Capture the cell that displays the provided text and extract its (x, y) central coordinate. 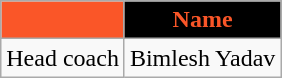
Name (202, 20)
Bimlesh Yadav (202, 58)
Head coach (63, 58)
